Pinpoint the cell where the given text exists, returning its (x, y) midpoint coordinate. 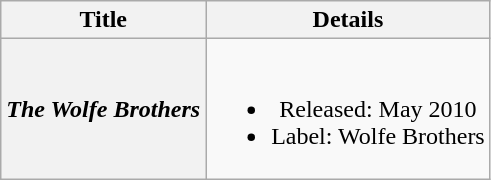
Released: May 2010Label: Wolfe Brothers (348, 109)
Title (104, 20)
Details (348, 20)
The Wolfe Brothers (104, 109)
